Identify which cell holds the provided text, then report its [X, Y] central coordinate. 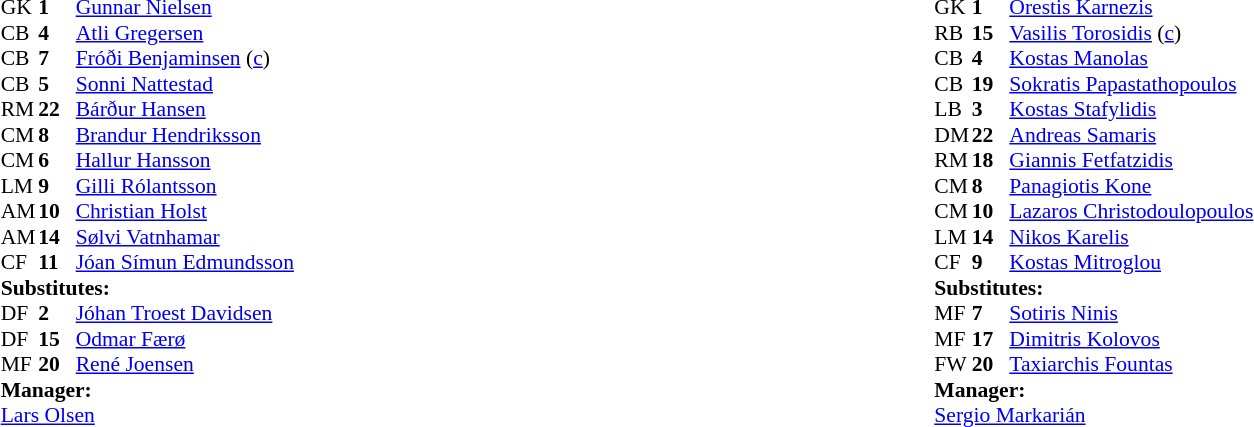
6 [57, 161]
Atli Gregersen [185, 33]
Odmar Færø [185, 339]
Sokratis Papastathopoulos [1131, 84]
5 [57, 84]
Sølvi Vatnhamar [185, 237]
Jóhan Troest Davidsen [185, 313]
17 [991, 339]
Brandur Hendriksson [185, 135]
Giannis Fetfatzidis [1131, 161]
Dimitris Kolovos [1131, 339]
Christian Holst [185, 211]
Bárður Hansen [185, 109]
3 [991, 109]
18 [991, 161]
Nikos Karelis [1131, 237]
2 [57, 313]
Gilli Rólantsson [185, 186]
19 [991, 84]
Sonni Nattestad [185, 84]
Lazaros Christodoulopoulos [1131, 211]
Jóan Símun Edmundsson [185, 263]
Taxiarchis Fountas [1131, 365]
Fróði Benjaminsen (c) [185, 59]
LB [953, 109]
Panagiotis Kone [1131, 186]
FW [953, 365]
Hallur Hansson [185, 161]
Kostas Mitroglou [1131, 263]
11 [57, 263]
Vasilis Torosidis (c) [1131, 33]
Kostas Stafylidis [1131, 109]
RB [953, 33]
René Joensen [185, 365]
Andreas Samaris [1131, 135]
Kostas Manolas [1131, 59]
DM [953, 135]
Sotiris Ninis [1131, 313]
